Search for the cell housing the specified text and yield its (x, y) center coordinate. 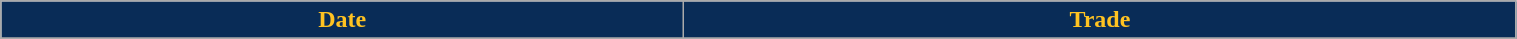
Trade (1100, 20)
Date (342, 20)
